Provide the [x, y] coordinate of the cell's center where the given text is located.  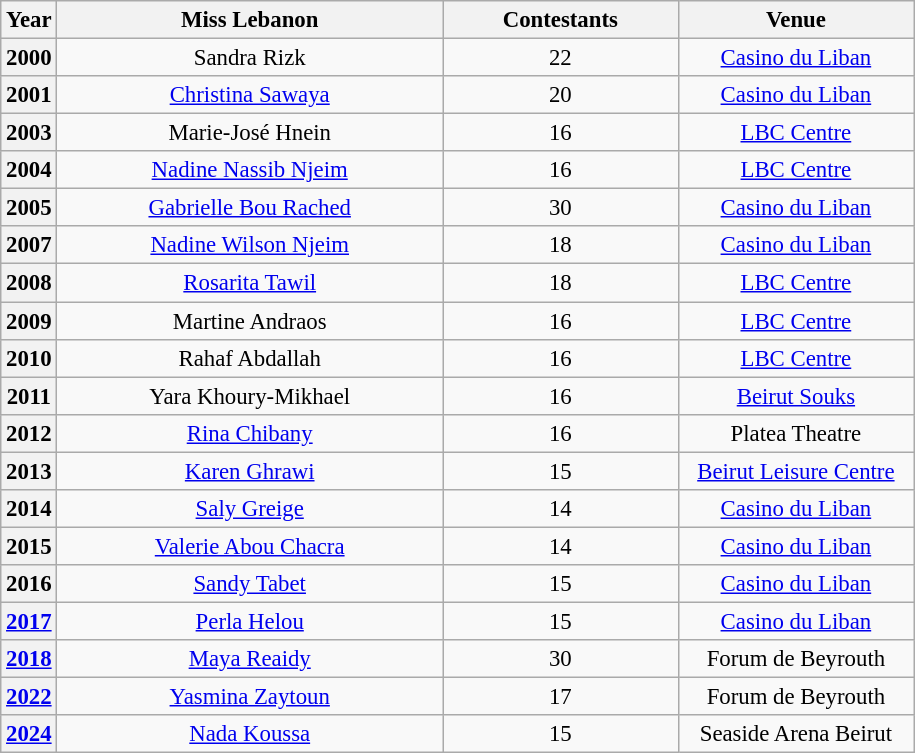
2003 [29, 133]
Christina Sawaya [250, 95]
Perla Helou [250, 621]
Gabrielle Bou Rached [250, 208]
2009 [29, 321]
20 [560, 95]
2024 [29, 734]
Marie-José Hnein [250, 133]
2013 [29, 471]
Beirut Souks [796, 396]
Nada Koussa [250, 734]
Martine Andraos [250, 321]
Miss Lebanon [250, 20]
2016 [29, 584]
Year [29, 20]
17 [560, 697]
Platea Theatre [796, 433]
2015 [29, 546]
Sandy Tabet [250, 584]
22 [560, 58]
2014 [29, 509]
2000 [29, 58]
2001 [29, 95]
2012 [29, 433]
Rosarita Tawil [250, 283]
2018 [29, 659]
2008 [29, 283]
Yara Khoury-Mikhael [250, 396]
Nadine Wilson Njeim [250, 245]
2010 [29, 358]
Rahaf Abdallah [250, 358]
2017 [29, 621]
Venue [796, 20]
Valerie Abou Chacra [250, 546]
Beirut Leisure Centre [796, 471]
Seaside Arena Beirut [796, 734]
Karen Ghrawi [250, 471]
Contestants [560, 20]
Saly Greige [250, 509]
Yasmina Zaytoun [250, 697]
2011 [29, 396]
2007 [29, 245]
Nadine Nassib Njeim [250, 170]
Rina Chibany [250, 433]
2004 [29, 170]
Sandra Rizk [250, 58]
Maya Reaidy [250, 659]
2005 [29, 208]
2022 [29, 697]
